Determine the [x, y] coordinate at the center of the cell enclosing the given text.  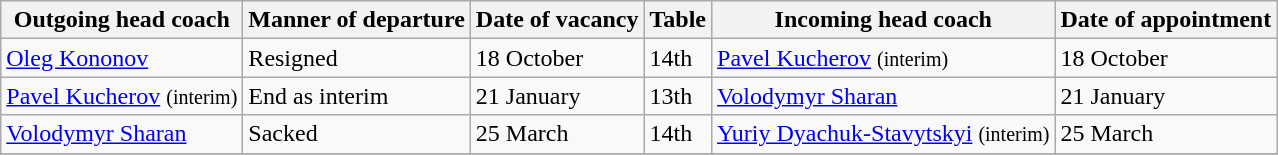
Sacked [356, 134]
End as interim [356, 96]
Manner of departure [356, 20]
Outgoing head coach [122, 20]
13th [678, 96]
Incoming head coach [884, 20]
Resigned [356, 58]
Table [678, 20]
Date of vacancy [557, 20]
Yuriy Dyachuk-Stavytskyi (interim) [884, 134]
Oleg Kononov [122, 58]
Date of appointment [1166, 20]
